Detect which cell encompasses the target text, then output its (x, y) center coordinate. 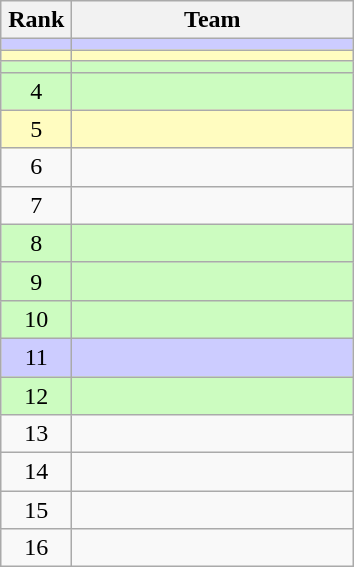
4 (36, 91)
13 (36, 434)
Rank (36, 20)
5 (36, 129)
9 (36, 281)
6 (36, 167)
16 (36, 548)
15 (36, 510)
14 (36, 472)
12 (36, 395)
8 (36, 243)
7 (36, 205)
Team (212, 20)
11 (36, 357)
10 (36, 319)
